Return [x, y] of the center of cell containing provided text 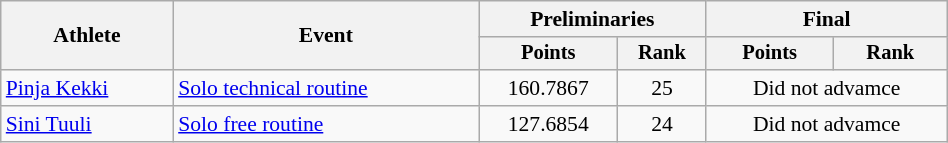
Athlete [87, 36]
Sini Tuuli [87, 124]
127.6854 [548, 124]
Preliminaries [592, 19]
160.7867 [548, 88]
Pinja Kekki [87, 88]
Final [826, 19]
25 [662, 88]
Solo free routine [326, 124]
Solo technical routine [326, 88]
24 [662, 124]
Event [326, 36]
